Return the [X, Y] coordinate for the center point of the cell that contains the specified text.  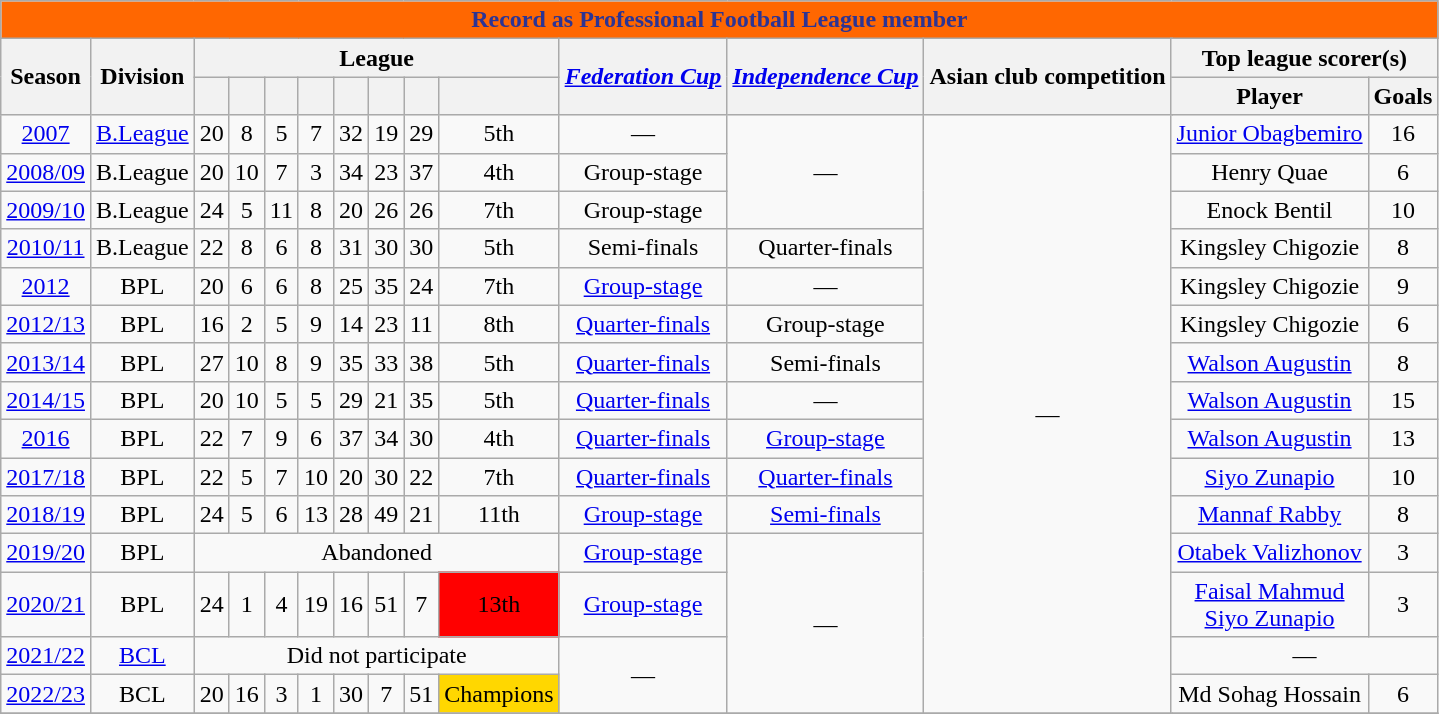
2017/18 [46, 477]
Player [1270, 96]
2013/14 [46, 362]
27 [212, 362]
Record as Professional Football League member [720, 20]
33 [386, 362]
Did not participate [376, 656]
Top league scorer(s) [1304, 58]
2012/13 [46, 324]
13th [499, 604]
8th [499, 324]
League [376, 58]
2016 [46, 438]
49 [386, 515]
Federation Cup [643, 77]
Goals [1403, 96]
Independence Cup [826, 77]
38 [422, 362]
2014/15 [46, 400]
2022/23 [46, 694]
32 [352, 134]
2009/10 [46, 210]
Champions [499, 694]
28 [352, 515]
2012 [46, 286]
Siyo Zunapio [1270, 477]
Season [46, 77]
Junior Obagbemiro [1270, 134]
Henry Quae [1270, 172]
2 [246, 324]
Enock Bentil [1270, 210]
2008/09 [46, 172]
25 [352, 286]
4 [281, 604]
Abandoned [376, 553]
Faisal Mahmud Siyo Zunapio [1270, 604]
2018/19 [46, 515]
14 [352, 324]
2021/22 [46, 656]
2007 [46, 134]
Asian club competition [1048, 77]
2010/11 [46, 248]
15 [1403, 400]
2019/20 [46, 553]
2020/21 [46, 604]
Division [142, 77]
Md Sohag Hossain [1270, 694]
Mannaf Rabby [1270, 515]
Otabek Valizhonov [1270, 553]
11th [499, 515]
31 [352, 248]
